From the cell containing the given text, extract its center point as (X, Y) coordinate. 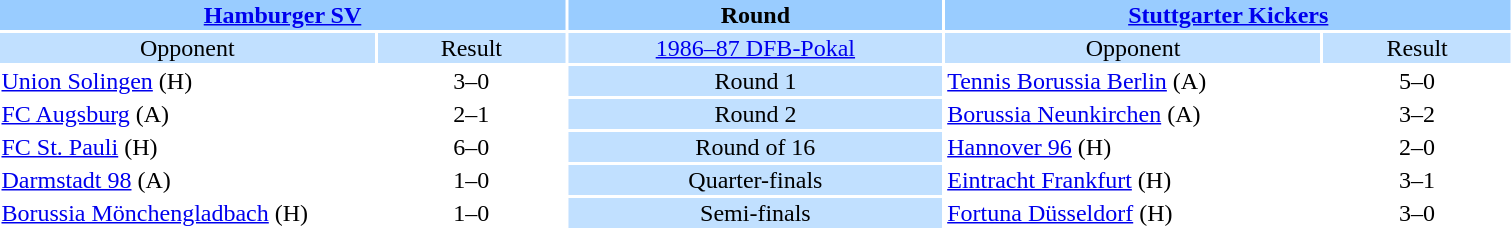
Hannover 96 (H) (1134, 147)
Borussia Neunkirchen (A) (1134, 114)
Quarter-finals (756, 180)
6–0 (472, 147)
FC Augsburg (A) (188, 114)
Darmstadt 98 (A) (188, 180)
Semi-finals (756, 213)
Eintracht Frankfurt (H) (1134, 180)
Hamburger SV (282, 15)
1986–87 DFB-Pokal (756, 48)
Union Solingen (H) (188, 81)
5–0 (1416, 81)
2–1 (472, 114)
2–0 (1416, 147)
Stuttgarter Kickers (1228, 15)
Round 2 (756, 114)
3–2 (1416, 114)
Round of 16 (756, 147)
Borussia Mönchengladbach (H) (188, 213)
3–1 (1416, 180)
Round (756, 15)
Fortuna Düsseldorf (H) (1134, 213)
FC St. Pauli (H) (188, 147)
Tennis Borussia Berlin (A) (1134, 81)
Round 1 (756, 81)
